Detect which cell encompasses the target text, then output its (x, y) center coordinate. 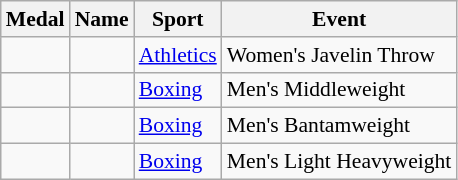
Athletics (178, 55)
Men's Light Heavyweight (340, 162)
Medal (36, 19)
Men's Bantamweight (340, 126)
Event (340, 19)
Men's Middleweight (340, 90)
Name (102, 19)
Women's Javelin Throw (340, 55)
Sport (178, 19)
